Identify which cell holds the provided text, then report its (x, y) central coordinate. 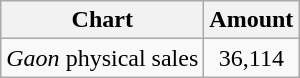
Chart (102, 20)
36,114 (252, 58)
Gaon physical sales (102, 58)
Amount (252, 20)
